Return [X, Y] of the center of cell containing provided text 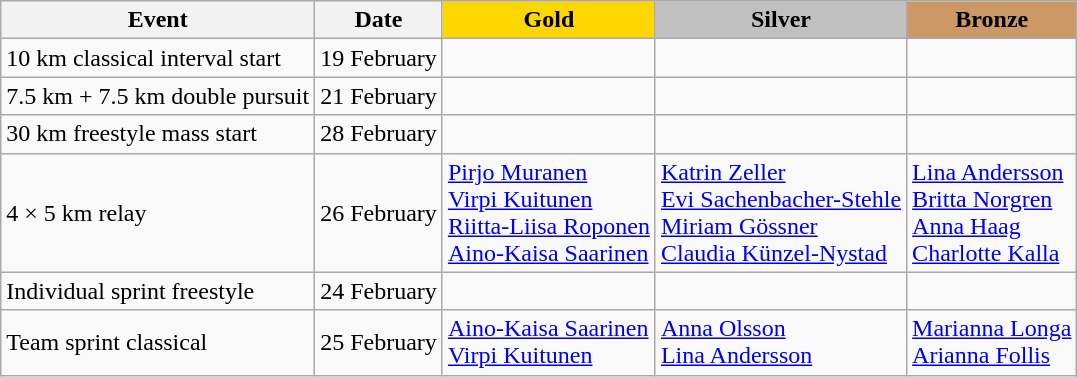
Date [379, 20]
Anna OlssonLina Andersson [780, 342]
21 February [379, 96]
Bronze [992, 20]
Silver [780, 20]
7.5 km + 7.5 km double pursuit [158, 96]
Gold [548, 20]
Lina AnderssonBritta NorgrenAnna HaagCharlotte Kalla [992, 212]
Marianna LongaArianna Follis [992, 342]
19 February [379, 58]
4 × 5 km relay [158, 212]
24 February [379, 291]
Pirjo MuranenVirpi KuitunenRiitta-Liisa RoponenAino-Kaisa Saarinen [548, 212]
30 km freestyle mass start [158, 134]
Team sprint classical [158, 342]
25 February [379, 342]
Katrin ZellerEvi Sachenbacher-StehleMiriam GössnerClaudia Künzel-Nystad [780, 212]
10 km classical interval start [158, 58]
Aino-Kaisa SaarinenVirpi Kuitunen [548, 342]
26 February [379, 212]
Event [158, 20]
28 February [379, 134]
Individual sprint freestyle [158, 291]
